Return (x, y) of the center of cell containing provided text 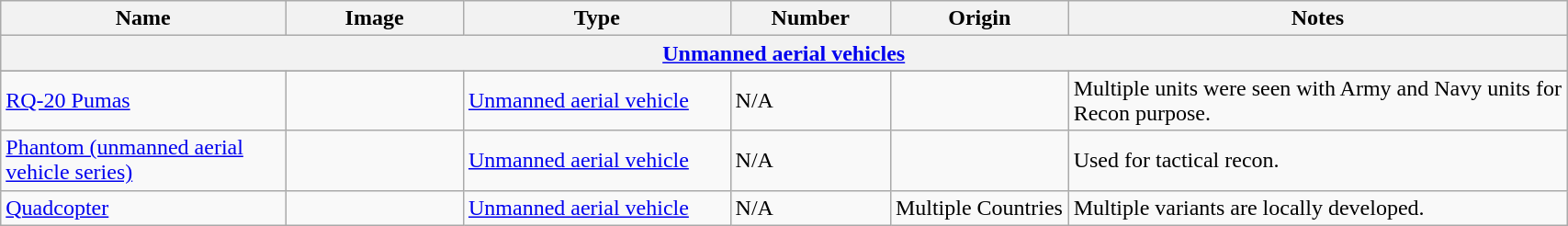
Image (375, 18)
Quadcopter (143, 208)
Notes (1317, 18)
Phantom (unmanned aerial vehicle series) (143, 160)
Multiple Countries (979, 208)
Origin (979, 18)
Multiple units were seen with Army and Navy units for Recon purpose. (1317, 101)
Name (143, 18)
Unmanned aerial vehicles (784, 53)
Number (810, 18)
Multiple variants are locally developed. (1317, 208)
Type (597, 18)
Used for tactical recon. (1317, 160)
RQ-20 Pumas (143, 101)
